Determine the [X, Y] coordinate at the center of the cell enclosing the given text.  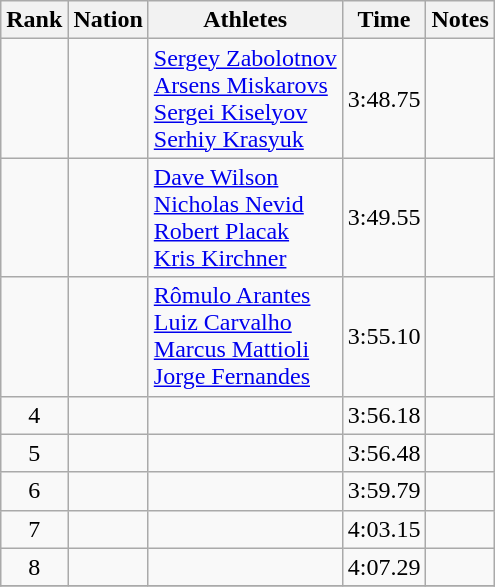
3:49.55 [384, 218]
3:55.10 [384, 336]
Dave WilsonNicholas NevidRobert PlacakKris Kirchner [245, 218]
Rank [34, 20]
5 [34, 453]
Athletes [245, 20]
Time [384, 20]
Sergey ZabolotnovArsens MiskarovsSergei KiselyovSerhiy Krasyuk [245, 98]
7 [34, 529]
3:56.18 [384, 415]
Nation [108, 20]
3:59.79 [384, 491]
6 [34, 491]
Notes [460, 20]
4 [34, 415]
3:48.75 [384, 98]
3:56.48 [384, 453]
Rômulo ArantesLuiz CarvalhoMarcus MattioliJorge Fernandes [245, 336]
4:07.29 [384, 567]
4:03.15 [384, 529]
8 [34, 567]
